Identify which cell holds the provided text, then report its (x, y) central coordinate. 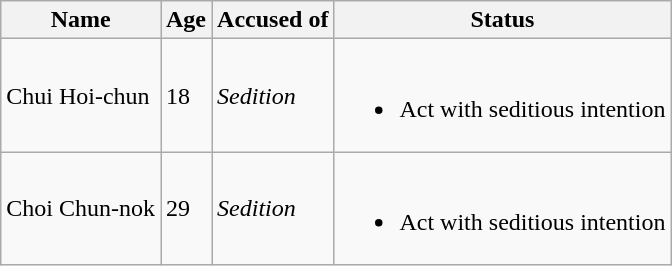
Status (502, 20)
Accused of (273, 20)
Chui Hoi-chun (81, 96)
Choi Chun-nok (81, 208)
29 (186, 208)
Name (81, 20)
Age (186, 20)
18 (186, 96)
